From the cell containing the given text, extract its center point as [X, Y] coordinate. 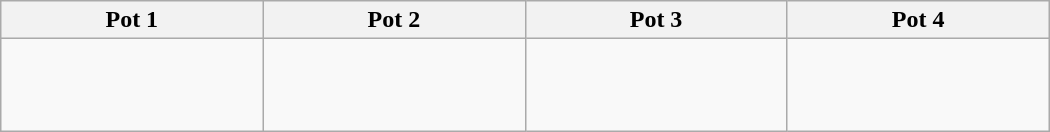
Pot 4 [918, 20]
Pot 3 [656, 20]
Pot 2 [394, 20]
Pot 1 [132, 20]
